Extract the [X, Y] coordinate from the center of the cell holding the provided text.  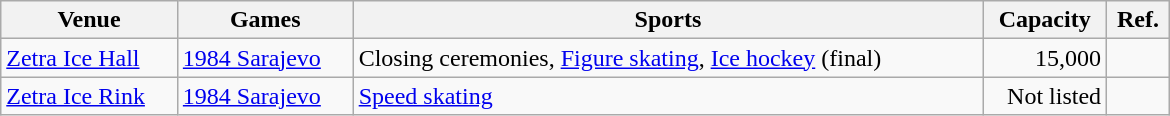
Not listed [1045, 96]
Capacity [1045, 20]
Zetra Ice Rink [90, 96]
Speed skating [668, 96]
Games [265, 20]
15,000 [1045, 58]
Closing ceremonies, Figure skating, Ice hockey (final) [668, 58]
Ref. [1138, 20]
Sports [668, 20]
Zetra Ice Hall [90, 58]
Venue [90, 20]
